Extract the (X, Y) coordinate from the center of the cell holding the provided text.  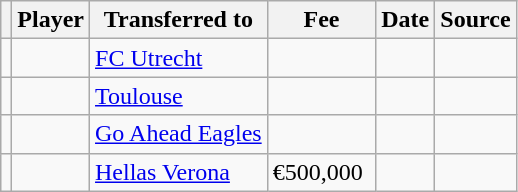
Transferred to (179, 20)
Go Ahead Eagles (179, 134)
Player (51, 20)
Toulouse (179, 96)
FC Utrecht (179, 58)
Source (476, 20)
€500,000 (322, 172)
Fee (322, 20)
Hellas Verona (179, 172)
Date (406, 20)
